Provide the (x, y) coordinate of the cell's center where the given text is located.  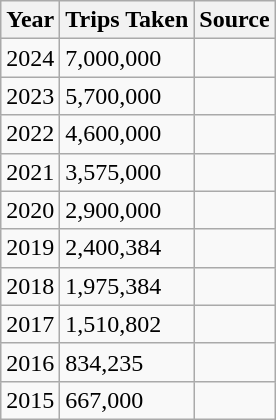
5,700,000 (127, 96)
7,000,000 (127, 58)
1,510,802 (127, 324)
1,975,384 (127, 286)
2015 (30, 400)
2020 (30, 210)
Source (234, 20)
2022 (30, 134)
2018 (30, 286)
2016 (30, 362)
4,600,000 (127, 134)
2023 (30, 96)
3,575,000 (127, 172)
2,400,384 (127, 248)
834,235 (127, 362)
2019 (30, 248)
2,900,000 (127, 210)
667,000 (127, 400)
2024 (30, 58)
2021 (30, 172)
2017 (30, 324)
Trips Taken (127, 20)
Year (30, 20)
